Search for the cell housing the specified text and yield its [x, y] center coordinate. 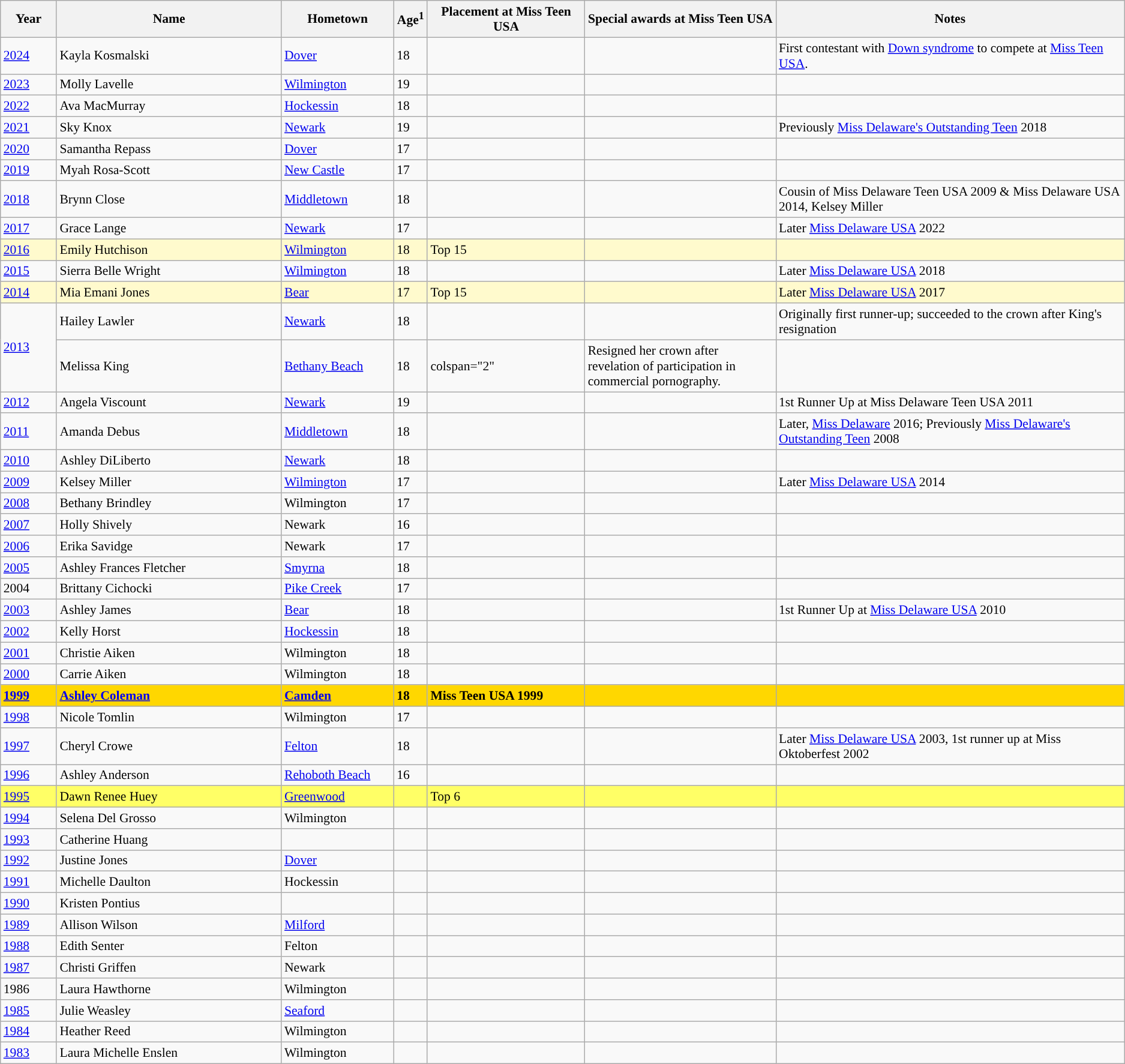
1986 [29, 989]
Michelle Daulton [169, 882]
Hometown [337, 19]
Sierra Belle Wright [169, 271]
Edith Senter [169, 946]
First contestant with Down syndrome to compete at Miss Teen USA. [950, 55]
Samantha Repass [169, 149]
Amanda Debus [169, 432]
Later Miss Delaware USA 2022 [950, 229]
1st Runner Up at Miss Delaware Teen USA 2011 [950, 403]
1984 [29, 1032]
Holly Shively [169, 525]
2004 [29, 589]
1992 [29, 861]
Placement at Miss Teen USA [506, 19]
1996 [29, 775]
Later Miss Delaware USA 2003, 1st runner up at Miss Oktoberfest 2002 [950, 747]
2011 [29, 432]
1989 [29, 925]
Ashley Frances Fletcher [169, 568]
2024 [29, 55]
Year [29, 19]
Hailey Lawler [169, 322]
Later Miss Delaware USA 2017 [950, 293]
Special awards at Miss Teen USA [680, 19]
Molly Lavelle [169, 85]
2002 [29, 632]
Dawn Renee Huey [169, 797]
New Castle [337, 170]
2023 [29, 85]
Angela Viscount [169, 403]
Cousin of Miss Delaware Teen USA 2009 & Miss Delaware USA 2014, Kelsey Miller [950, 199]
2013 [29, 347]
1997 [29, 747]
1985 [29, 1011]
1995 [29, 797]
Miss Teen USA 1999 [506, 696]
1994 [29, 818]
Kelly Horst [169, 632]
Name [169, 19]
Rehoboth Beach [337, 775]
Cheryl Crowe [169, 747]
Ava MacMurray [169, 106]
2008 [29, 503]
1991 [29, 882]
Heather Reed [169, 1032]
2012 [29, 403]
2007 [29, 525]
2015 [29, 271]
1st Runner Up at Miss Delaware USA 2010 [950, 610]
Christie Aiken [169, 653]
Sky Knox [169, 128]
1999 [29, 696]
1983 [29, 1053]
Smyrna [337, 568]
Ashley Anderson [169, 775]
2003 [29, 610]
2005 [29, 568]
Notes [950, 19]
colspan="2" [506, 366]
2010 [29, 461]
Julie Weasley [169, 1011]
Grace Lange [169, 229]
Originally first runner-up; succeeded to the crown after King's resignation [950, 322]
2020 [29, 149]
Previously Miss Delaware's Outstanding Teen 2018 [950, 128]
Top 6 [506, 797]
Camden [337, 696]
Emily Hutchison [169, 250]
Kayla Kosmalski [169, 55]
2014 [29, 293]
Ashley James [169, 610]
Ashley Coleman [169, 696]
Age1 [410, 19]
Mia Emani Jones [169, 293]
Milford [337, 925]
2019 [29, 170]
Nicole Tomlin [169, 717]
2018 [29, 199]
2009 [29, 482]
Later Miss Delaware USA 2014 [950, 482]
Myah Rosa-Scott [169, 170]
Kelsey Miller [169, 482]
2000 [29, 675]
Justine Jones [169, 861]
Later Miss Delaware USA 2018 [950, 271]
Melissa King [169, 366]
1987 [29, 968]
Erika Savidge [169, 546]
Seaford [337, 1011]
Later, Miss Delaware 2016; Previously Miss Delaware's Outstanding Teen 2008 [950, 432]
Resigned her crown after revelation of participation in commercial pornography. [680, 366]
1988 [29, 946]
1998 [29, 717]
Pike Creek [337, 589]
Bethany Brindley [169, 503]
2006 [29, 546]
2017 [29, 229]
Laura Hawthorne [169, 989]
Carrie Aiken [169, 675]
Bethany Beach [337, 366]
Greenwood [337, 797]
Kristen Pontius [169, 904]
Brynn Close [169, 199]
2016 [29, 250]
1993 [29, 840]
Brittany Cichocki [169, 589]
2021 [29, 128]
Laura Michelle Enslen [169, 1053]
2001 [29, 653]
Christi Griffen [169, 968]
Selena Del Grosso [169, 818]
2022 [29, 106]
Allison Wilson [169, 925]
Catherine Huang [169, 840]
1990 [29, 904]
Ashley DiLiberto [169, 461]
